From the cell containing the given text, extract its center point as (X, Y) coordinate. 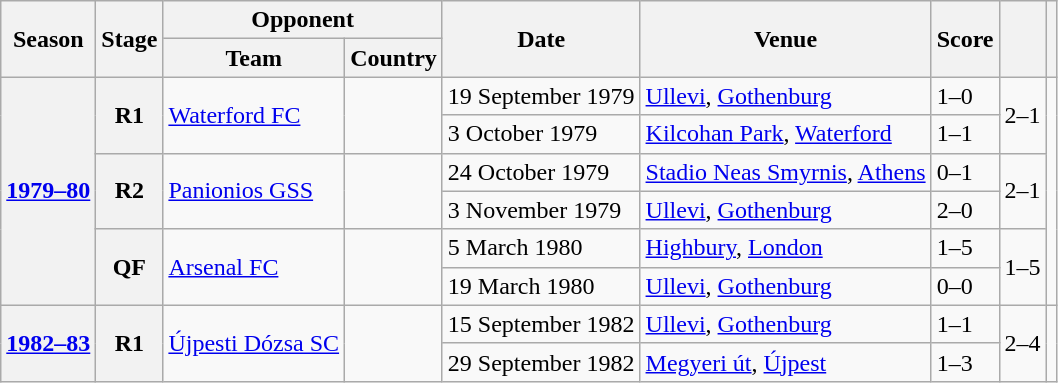
Highbury, London (786, 248)
Date (541, 39)
Kilcohan Park, Waterford (786, 134)
Opponent (302, 20)
3 October 1979 (541, 134)
1982–83 (48, 343)
Venue (786, 39)
0–1 (965, 172)
Stage (130, 39)
5 March 1980 (541, 248)
Panionios GSS (254, 191)
Újpesti Dózsa SC (254, 343)
1–3 (965, 362)
Team (254, 58)
R2 (130, 191)
19 September 1979 (541, 96)
0–0 (965, 286)
1979–80 (48, 191)
1–0 (965, 96)
19 March 1980 (541, 286)
29 September 1982 (541, 362)
Waterford FC (254, 115)
Season (48, 39)
Country (394, 58)
Arsenal FC (254, 267)
Stadio Neas Smyrnis, Athens (786, 172)
Megyeri út, Újpest (786, 362)
24 October 1979 (541, 172)
QF (130, 267)
3 November 1979 (541, 210)
15 September 1982 (541, 324)
Score (965, 39)
2–0 (965, 210)
2–4 (1022, 343)
